For the text-containing cell, return its midpoint in [X, Y] coordinate format. 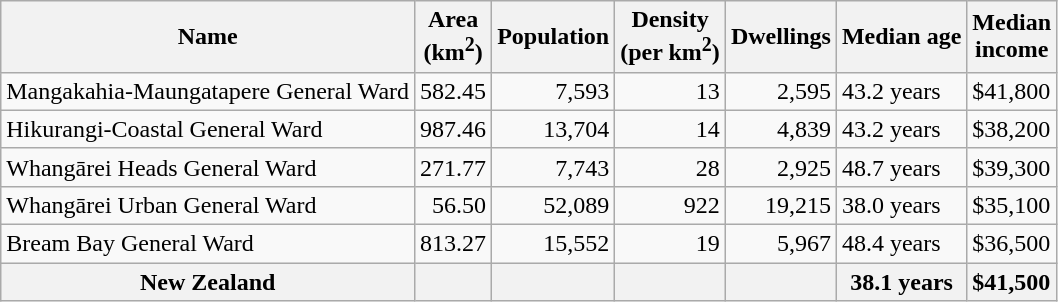
Whangārei Urban General Ward [208, 205]
New Zealand [208, 282]
$36,500 [1012, 244]
922 [670, 205]
Whangārei Heads General Ward [208, 167]
19 [670, 244]
7,593 [554, 91]
Median age [901, 37]
813.27 [454, 244]
Medianincome [1012, 37]
2,595 [780, 91]
582.45 [454, 91]
Hikurangi-Coastal General Ward [208, 129]
Bream Bay General Ward [208, 244]
271.77 [454, 167]
19,215 [780, 205]
48.7 years [901, 167]
38.1 years [901, 282]
13,704 [554, 129]
52,089 [554, 205]
15,552 [554, 244]
56.50 [454, 205]
14 [670, 129]
$41,800 [1012, 91]
$38,200 [1012, 129]
38.0 years [901, 205]
987.46 [454, 129]
5,967 [780, 244]
48.4 years [901, 244]
Density(per km2) [670, 37]
Population [554, 37]
13 [670, 91]
2,925 [780, 167]
28 [670, 167]
Name [208, 37]
4,839 [780, 129]
$35,100 [1012, 205]
$39,300 [1012, 167]
7,743 [554, 167]
$41,500 [1012, 282]
Dwellings [780, 37]
Area(km2) [454, 37]
Mangakahia-Maungatapere General Ward [208, 91]
